For the text-containing cell, return its midpoint in [x, y] coordinate format. 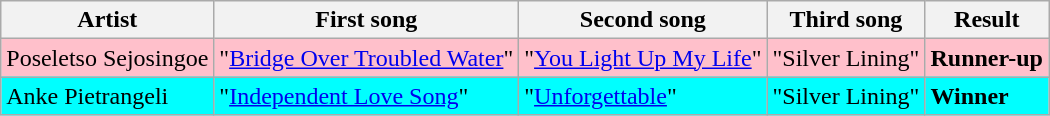
First song [366, 20]
Winner [987, 96]
Result [987, 20]
Third song [846, 20]
"You Light Up My Life" [643, 58]
"Bridge Over Troubled Water" [366, 58]
Anke Pietrangeli [108, 96]
Poseletso Sejosingoe [108, 58]
Artist [108, 20]
"Independent Love Song" [366, 96]
"Unforgettable" [643, 96]
Runner-up [987, 58]
Second song [643, 20]
